Identify which cell holds the provided text, then report its [x, y] central coordinate. 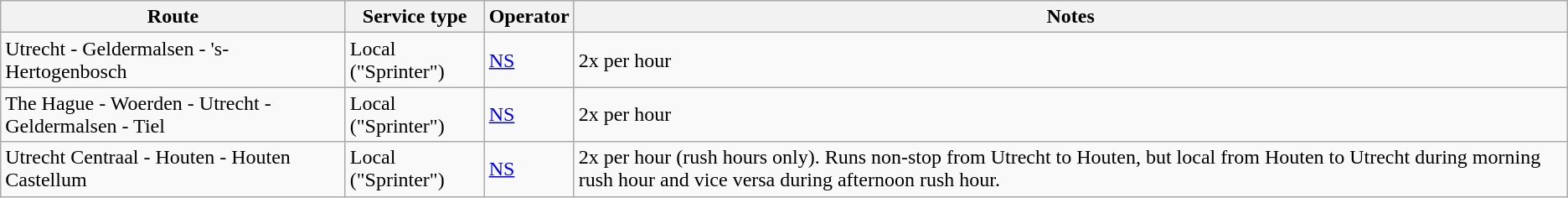
Route [173, 17]
Notes [1070, 17]
Operator [529, 17]
Utrecht - Geldermalsen - 's-Hertogenbosch [173, 60]
Utrecht Centraal - Houten - Houten Castellum [173, 169]
The Hague - Woerden - Utrecht - Geldermalsen - Tiel [173, 114]
Service type [415, 17]
